Return the [X, Y] coordinate for the center point of the cell that contains the specified text.  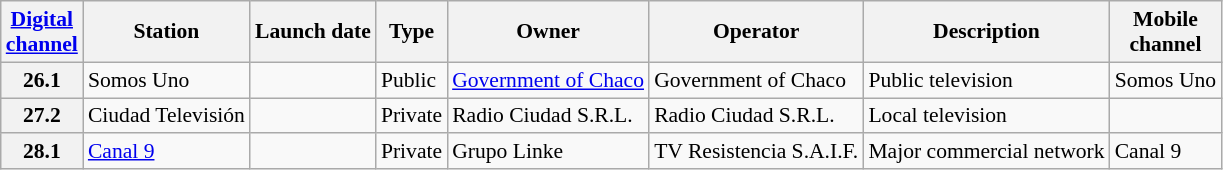
Description [986, 32]
Major commercial network [986, 152]
Digitalchannel [42, 32]
Public television [986, 80]
Ciudad Televisión [166, 116]
Launch date [313, 32]
28.1 [42, 152]
Local television [986, 116]
Operator [756, 32]
TV Resistencia S.A.I.F. [756, 152]
Station [166, 32]
26.1 [42, 80]
Public [412, 80]
Mobilechannel [1166, 32]
Grupo Linke [548, 152]
27.2 [42, 116]
Owner [548, 32]
Type [412, 32]
